Search for the cell housing the specified text and yield its (x, y) center coordinate. 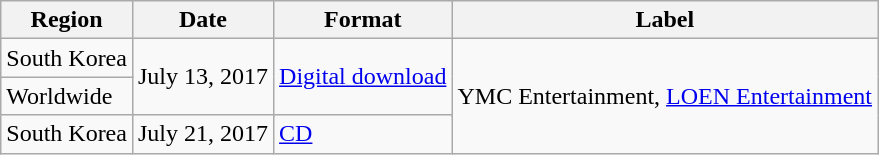
July 13, 2017 (202, 77)
YMC Entertainment, LOEN Entertainment (665, 96)
Format (363, 20)
Label (665, 20)
Date (202, 20)
July 21, 2017 (202, 134)
Digital download (363, 77)
Worldwide (67, 96)
CD (363, 134)
Region (67, 20)
